Return the [x, y] coordinate for the center point of the cell that contains the specified text.  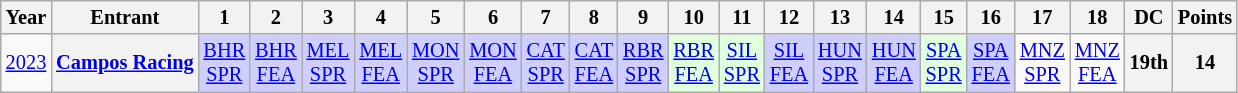
HUNFEA [894, 63]
MNZSPR [1042, 63]
2 [276, 17]
15 [944, 17]
Year [26, 17]
13 [840, 17]
HUNSPR [840, 63]
1 [224, 17]
BHRFEA [276, 63]
DC [1149, 17]
RBRSPR [643, 63]
CATFEA [594, 63]
17 [1042, 17]
MELSPR [328, 63]
CATSPR [546, 63]
SPAFEA [991, 63]
16 [991, 17]
11 [742, 17]
MONSPR [436, 63]
5 [436, 17]
SPASPR [944, 63]
Campos Racing [124, 63]
Points [1205, 17]
12 [789, 17]
19th [1149, 63]
MNZFEA [1098, 63]
7 [546, 17]
MONFEA [492, 63]
SILSPR [742, 63]
9 [643, 17]
18 [1098, 17]
RBRFEA [693, 63]
MELFEA [380, 63]
BHRSPR [224, 63]
10 [693, 17]
6 [492, 17]
2023 [26, 63]
3 [328, 17]
8 [594, 17]
4 [380, 17]
Entrant [124, 17]
SILFEA [789, 63]
